Determine the [x, y] coordinate at the center of the cell enclosing the given text.  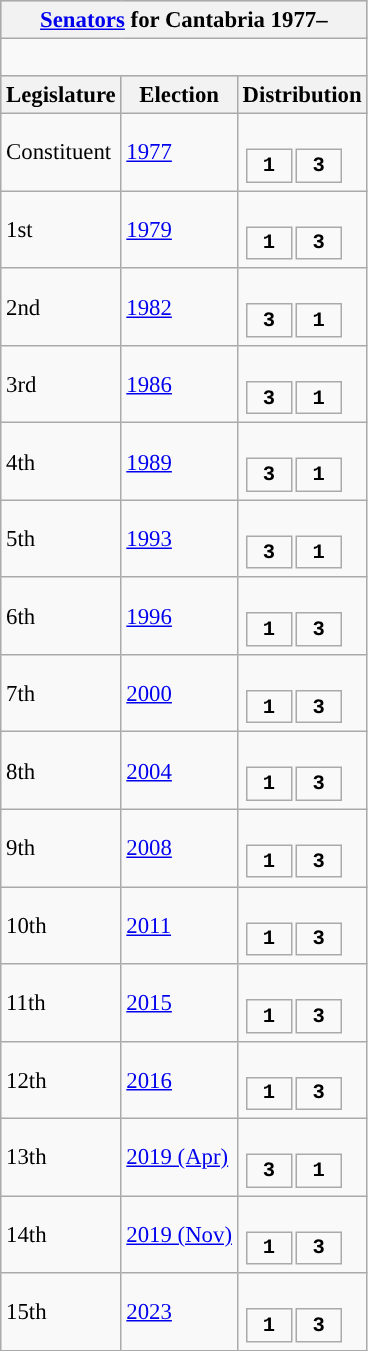
1993 [179, 538]
Legislature [61, 95]
1989 [179, 462]
7th [61, 694]
2008 [179, 848]
4th [61, 462]
Distribution [302, 95]
1982 [179, 306]
15th [61, 1312]
Election [179, 95]
Constituent [61, 152]
2004 [179, 770]
14th [61, 1234]
2019 (Apr) [179, 1158]
10th [61, 926]
6th [61, 616]
2016 [179, 1080]
2000 [179, 694]
9th [61, 848]
8th [61, 770]
2023 [179, 1312]
11th [61, 1002]
3rd [61, 384]
2011 [179, 926]
1979 [179, 230]
2nd [61, 306]
12th [61, 1080]
13th [61, 1158]
1996 [179, 616]
Senators for Cantabria 1977– [184, 20]
2015 [179, 1002]
1977 [179, 152]
1986 [179, 384]
1st [61, 230]
2019 (Nov) [179, 1234]
5th [61, 538]
